Return (x, y) of the center of cell containing provided text 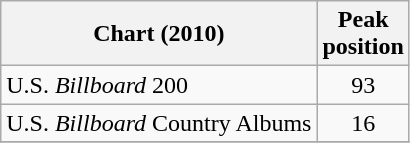
U.S. Billboard 200 (159, 85)
16 (363, 123)
U.S. Billboard Country Albums (159, 123)
93 (363, 85)
Chart (2010) (159, 34)
Peak position (363, 34)
